Find where the given text appears and provide that cell's center as (X, Y) coordinate. 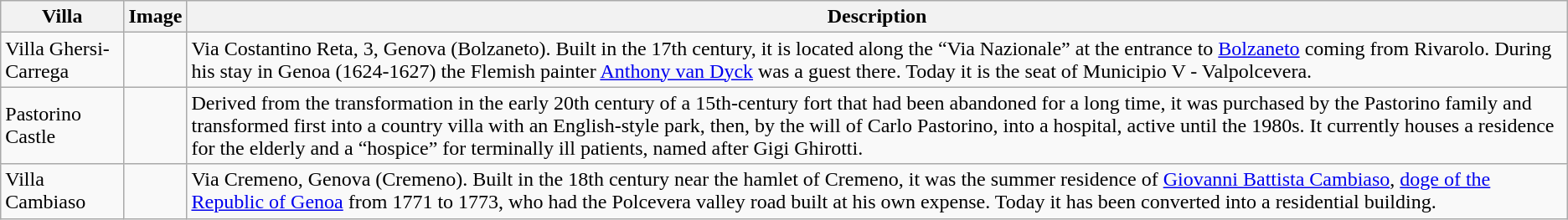
Pastorino Castle (62, 125)
Description (877, 17)
Villa (62, 17)
Villa Ghersi-Carrega (62, 60)
Image (156, 17)
Villa Cambiaso (62, 191)
